For the text-containing cell, return its midpoint in [X, Y] coordinate format. 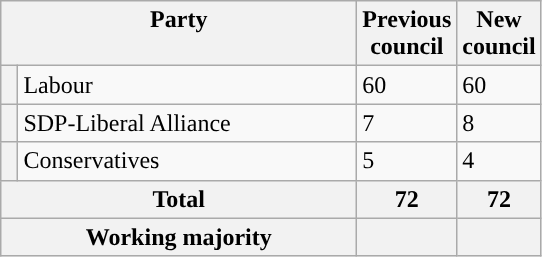
5 [407, 161]
7 [407, 123]
Total [179, 199]
Conservatives [188, 161]
Party [179, 34]
Working majority [179, 237]
4 [499, 161]
8 [499, 123]
New council [499, 34]
Labour [188, 85]
Previous council [407, 34]
SDP-Liberal Alliance [188, 123]
